Extract the [x, y] coordinate from the center of the cell holding the provided text.  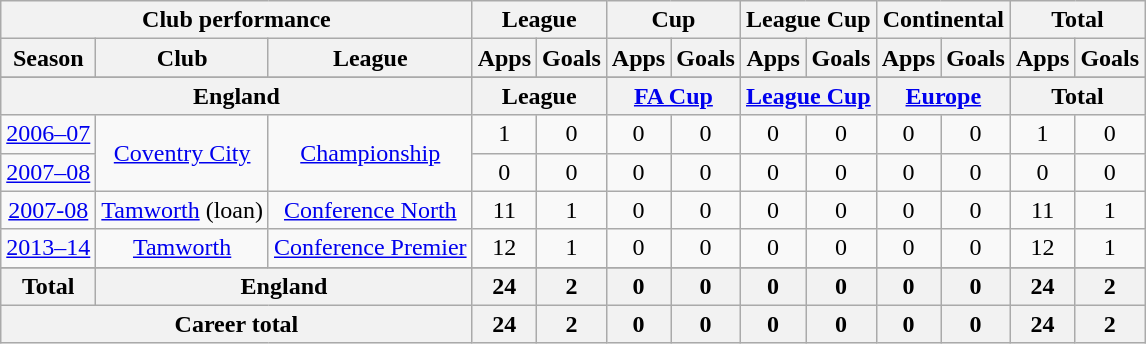
Season [48, 58]
Coventry City [182, 153]
2007–08 [48, 172]
Continental [943, 20]
2007-08 [48, 210]
FA Cup [673, 96]
Club performance [236, 20]
Cup [673, 20]
Championship [370, 153]
Conference North [370, 210]
Tamworth [182, 248]
Career total [236, 324]
Club [182, 58]
Tamworth (loan) [182, 210]
2006–07 [48, 134]
2013–14 [48, 248]
Europe [943, 96]
Conference Premier [370, 248]
